Capture the cell that displays the provided text and extract its [x, y] central coordinate. 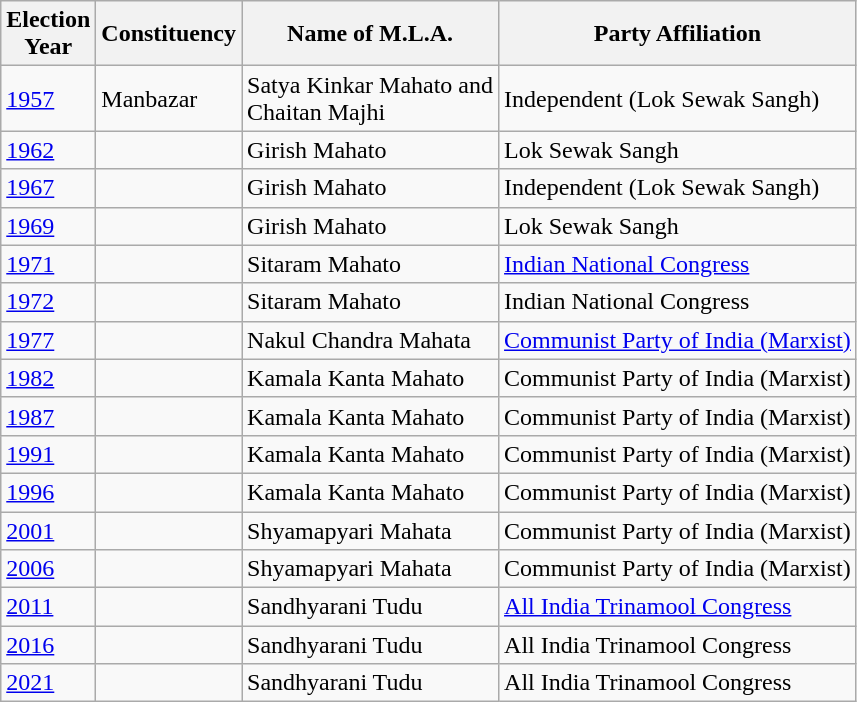
2011 [48, 607]
Manbazar [169, 98]
1957 [48, 98]
Party Affiliation [678, 34]
1972 [48, 302]
1971 [48, 264]
1991 [48, 454]
1962 [48, 150]
Constituency [169, 34]
2016 [48, 645]
Nakul Chandra Mahata [370, 340]
2001 [48, 531]
2006 [48, 569]
Name of M.L.A. [370, 34]
Election Year [48, 34]
Satya Kinkar Mahato andChaitan Majhi [370, 98]
1987 [48, 416]
1982 [48, 378]
1996 [48, 492]
1977 [48, 340]
1967 [48, 188]
1969 [48, 226]
2021 [48, 683]
